Provide the [x, y] coordinate of the cell's center where the given text is located.  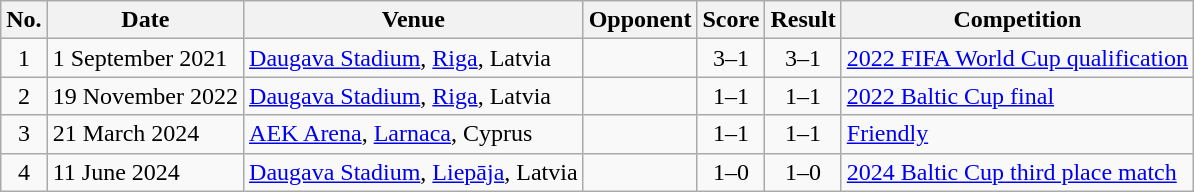
1 [24, 58]
Score [731, 20]
Friendly [1017, 134]
Date [145, 20]
Opponent [640, 20]
Result [803, 20]
2022 FIFA World Cup qualification [1017, 58]
2022 Baltic Cup final [1017, 96]
11 June 2024 [145, 172]
Daugava Stadium, Liepāja, Latvia [414, 172]
3 [24, 134]
21 March 2024 [145, 134]
No. [24, 20]
Venue [414, 20]
Competition [1017, 20]
19 November 2022 [145, 96]
1 September 2021 [145, 58]
4 [24, 172]
2 [24, 96]
2024 Baltic Cup third place match [1017, 172]
AEK Arena, Larnaca, Cyprus [414, 134]
